Scan for the cell matching the given text and deliver its [X, Y] coordinate at center. 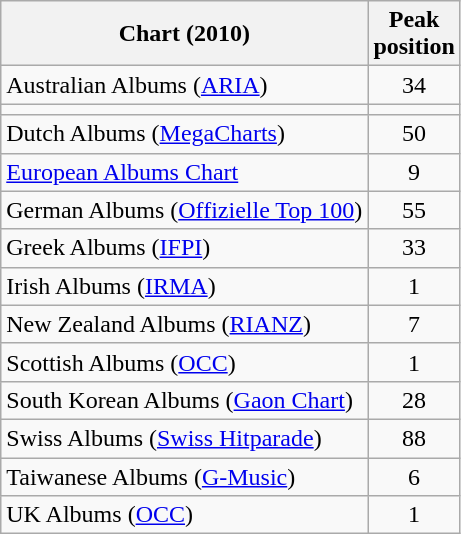
Australian Albums (ARIA) [184, 85]
Dutch Albums (MegaCharts) [184, 134]
50 [414, 134]
6 [414, 477]
European Albums Chart [184, 172]
Chart (2010) [184, 34]
33 [414, 248]
Peakposition [414, 34]
South Korean Albums (Gaon Chart) [184, 400]
34 [414, 85]
9 [414, 172]
28 [414, 400]
Taiwanese Albums (G-Music) [184, 477]
Irish Albums (IRMA) [184, 286]
Scottish Albums (OCC) [184, 362]
55 [414, 210]
7 [414, 324]
88 [414, 438]
German Albums (Offizielle Top 100) [184, 210]
Greek Albums (IFPI) [184, 248]
New Zealand Albums (RIANZ) [184, 324]
Swiss Albums (Swiss Hitparade) [184, 438]
UK Albums (OCC) [184, 515]
